For the text-containing cell, return its midpoint in [x, y] coordinate format. 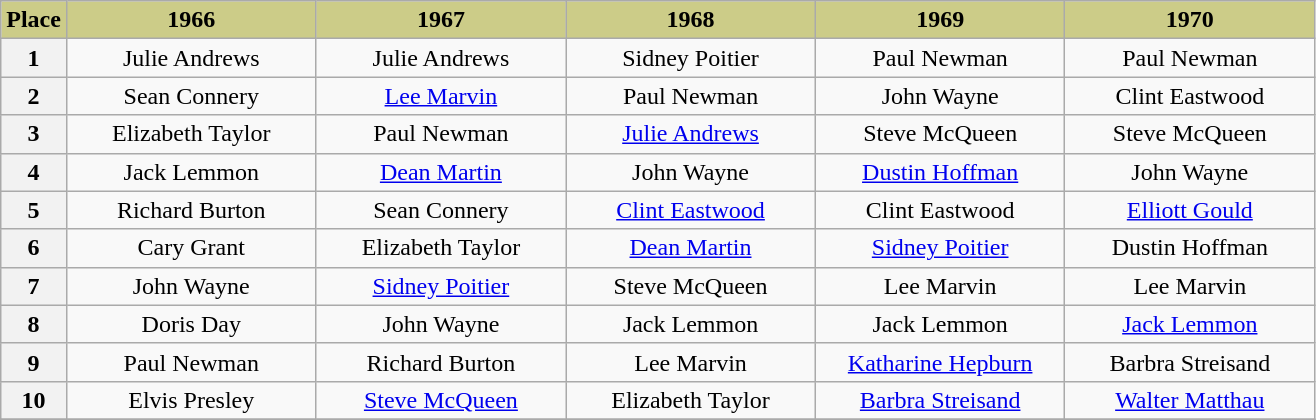
1968 [691, 20]
1970 [1190, 20]
1 [34, 58]
Doris Day [191, 324]
8 [34, 324]
Elliott Gould [1190, 210]
Walter Matthau [1190, 400]
Katharine Hepburn [940, 362]
5 [34, 210]
Cary Grant [191, 248]
9 [34, 362]
6 [34, 248]
Elvis Presley [191, 400]
Place [34, 20]
2 [34, 96]
1969 [940, 20]
10 [34, 400]
7 [34, 286]
1966 [191, 20]
3 [34, 134]
4 [34, 172]
1967 [441, 20]
